Scan for the cell matching the given text and deliver its (X, Y) coordinate at center. 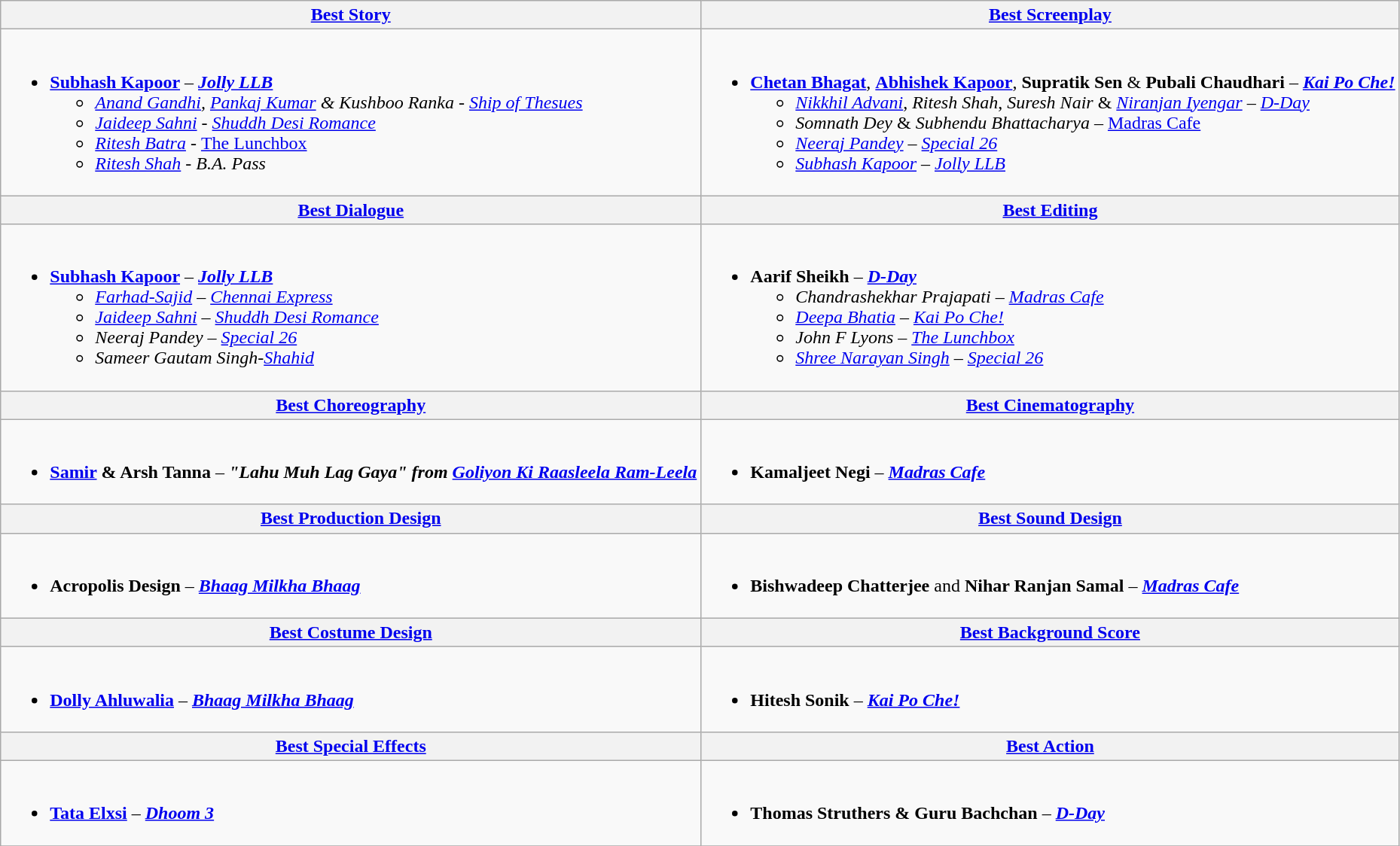
Kamaljeet Negi – Madras Cafe (1050, 462)
Acropolis Design – Bhaag Milkha Bhaag (351, 575)
Bishwadeep Chatterjee and Nihar Ranjan Samal – Madras Cafe (1050, 575)
Best Story (351, 15)
Best Cinematography (1050, 405)
Best Dialogue (351, 210)
Best Costume Design (351, 632)
Best Choreography (351, 405)
Tata Elxsi – Dhoom 3 (351, 802)
Subhash Kapoor – Jolly LLBFarhad-Sajid – Chennai ExpressJaideep Sahni – Shuddh Desi RomanceNeeraj Pandey – Special 26Sameer Gautam Singh-Shahid (351, 307)
Samir & Arsh Tanna – "Lahu Muh Lag Gaya" from Goliyon Ki Raasleela Ram-Leela (351, 462)
Best Background Score (1050, 632)
Best Special Effects (351, 746)
Aarif Sheikh – D-DayChandrashekhar Prajapati – Madras CafeDeepa Bhatia – Kai Po Che!John F Lyons – The LunchboxShree Narayan Singh – Special 26 (1050, 307)
Best Action (1050, 746)
Best Screenplay (1050, 15)
Best Production Design (351, 519)
Hitesh Sonik – Kai Po Che! (1050, 689)
Thomas Struthers & Guru Bachchan – D-Day (1050, 802)
Best Editing (1050, 210)
Dolly Ahluwalia – Bhaag Milkha Bhaag (351, 689)
Best Sound Design (1050, 519)
